Search for the cell housing the specified text and yield its [x, y] center coordinate. 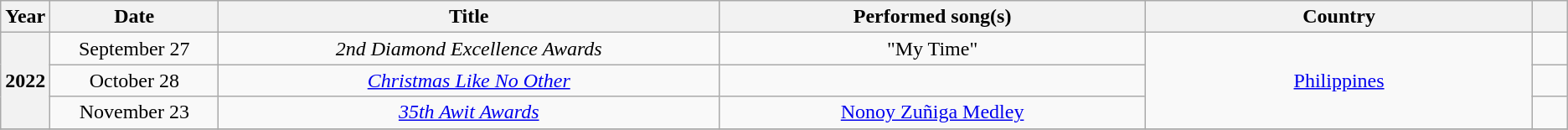
Performed song(s) [933, 17]
2022 [25, 81]
October 28 [134, 81]
"My Time" [933, 49]
Nonoy Zuñiga Medley [933, 112]
Country [1338, 17]
September 27 [134, 49]
Christmas Like No Other [469, 81]
Title [469, 17]
Philippines [1338, 81]
Year [25, 17]
2nd Diamond Excellence Awards [469, 49]
November 23 [134, 112]
Date [134, 17]
35th Awit Awards [469, 112]
